Provide the (x, y) coordinate of the cell's center where the given text is located.  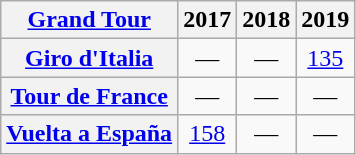
2019 (326, 20)
158 (208, 134)
2018 (266, 20)
Tour de France (90, 96)
Grand Tour (90, 20)
Giro d'Italia (90, 58)
135 (326, 58)
Vuelta a España (90, 134)
2017 (208, 20)
